Determine the [x, y] coordinate at the center of the cell enclosing the given text.  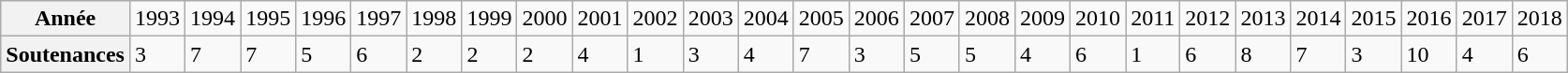
2000 [545, 19]
1994 [214, 19]
2008 [987, 19]
2017 [1484, 19]
2005 [821, 19]
2002 [656, 19]
10 [1429, 54]
1995 [268, 19]
1997 [378, 19]
2011 [1153, 19]
1993 [157, 19]
2003 [710, 19]
2007 [931, 19]
2009 [1042, 19]
1999 [489, 19]
2016 [1429, 19]
1996 [324, 19]
2012 [1208, 19]
2001 [599, 19]
2010 [1098, 19]
Année [66, 19]
2014 [1319, 19]
2015 [1373, 19]
2004 [766, 19]
Soutenances [66, 54]
2018 [1540, 19]
2006 [877, 19]
2013 [1263, 19]
8 [1263, 54]
1998 [435, 19]
